From the cell containing the given text, extract its center point as [X, Y] coordinate. 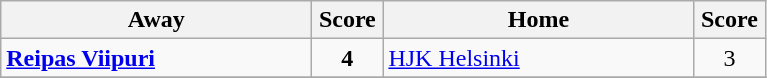
4 [348, 58]
Away [156, 20]
HJK Helsinki [538, 58]
Reipas Viipuri [156, 58]
Home [538, 20]
3 [730, 58]
